From the cell containing the given text, extract its center point as (X, Y) coordinate. 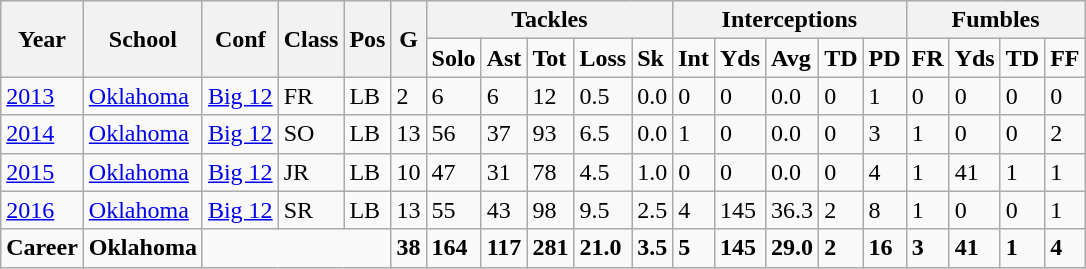
93 (550, 134)
21.0 (603, 248)
Pos (368, 39)
Tot (550, 58)
117 (504, 248)
38 (408, 248)
164 (454, 248)
47 (454, 172)
43 (504, 210)
3.5 (652, 248)
JR (311, 172)
Conf (240, 39)
12 (550, 96)
56 (454, 134)
SR (311, 210)
2.5 (652, 210)
2015 (42, 172)
2014 (42, 134)
2013 (42, 96)
1.0 (652, 172)
55 (454, 210)
FF (1065, 58)
Avg (792, 58)
5 (694, 248)
Class (311, 39)
SO (311, 134)
G (408, 39)
Int (694, 58)
PD (884, 58)
Ast (504, 58)
Fumbles (996, 20)
Sk (652, 58)
Solo (454, 58)
31 (504, 172)
6.5 (603, 134)
2016 (42, 210)
School (142, 39)
98 (550, 210)
78 (550, 172)
4.5 (603, 172)
Loss (603, 58)
0.5 (603, 96)
16 (884, 248)
8 (884, 210)
281 (550, 248)
Year (42, 39)
36.3 (792, 210)
10 (408, 172)
37 (504, 134)
Interceptions (790, 20)
9.5 (603, 210)
29.0 (792, 248)
Tackles (550, 20)
Career (42, 248)
